Detect which cell encompasses the target text, then output its [x, y] center coordinate. 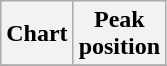
Peakposition [119, 34]
Chart [37, 34]
